From the cell containing the given text, extract its center point as (x, y) coordinate. 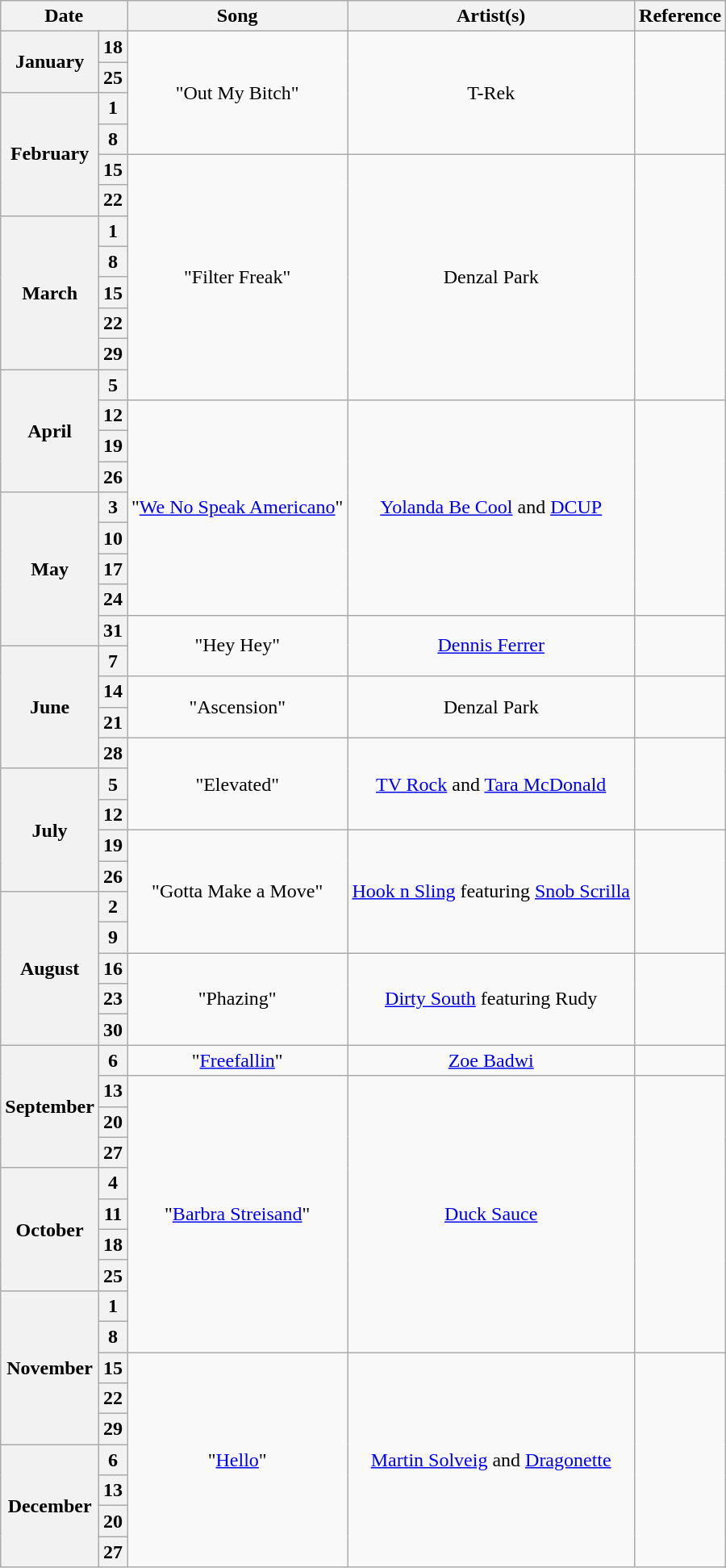
17 (113, 569)
"Freefallin" (237, 1060)
T-Rek (491, 93)
March (50, 292)
"Phazing" (237, 999)
Song (237, 16)
Dirty South featuring Rudy (491, 999)
"Ascension" (237, 707)
"Gotta Make a Move" (237, 891)
31 (113, 630)
28 (113, 753)
"Filter Freak" (237, 277)
10 (113, 538)
23 (113, 999)
June (50, 707)
Artist(s) (491, 16)
Dennis Ferrer (491, 646)
"Barbra Streisand" (237, 1214)
Date (65, 16)
October (50, 1229)
2 (113, 907)
September (50, 1106)
January (50, 62)
February (50, 154)
Hook n Sling featuring Snob Scrilla (491, 891)
May (50, 569)
14 (113, 692)
30 (113, 1030)
Duck Sauce (491, 1214)
Martin Solveig and Dragonette (491, 1460)
21 (113, 722)
"Hey Hey" (237, 646)
4 (113, 1183)
"Hello" (237, 1460)
Zoe Badwi (491, 1060)
Reference (681, 16)
TV Rock and Tara McDonald (491, 784)
April (50, 431)
11 (113, 1214)
"Elevated" (237, 784)
"Out My Bitch" (237, 93)
3 (113, 508)
24 (113, 600)
7 (113, 661)
December (50, 1506)
August (50, 968)
July (50, 830)
9 (113, 938)
16 (113, 968)
"We No Speak Americano" (237, 508)
Yolanda Be Cool and DCUP (491, 508)
November (50, 1367)
